Return the [x, y] coordinate for the center point of the cell that contains the specified text.  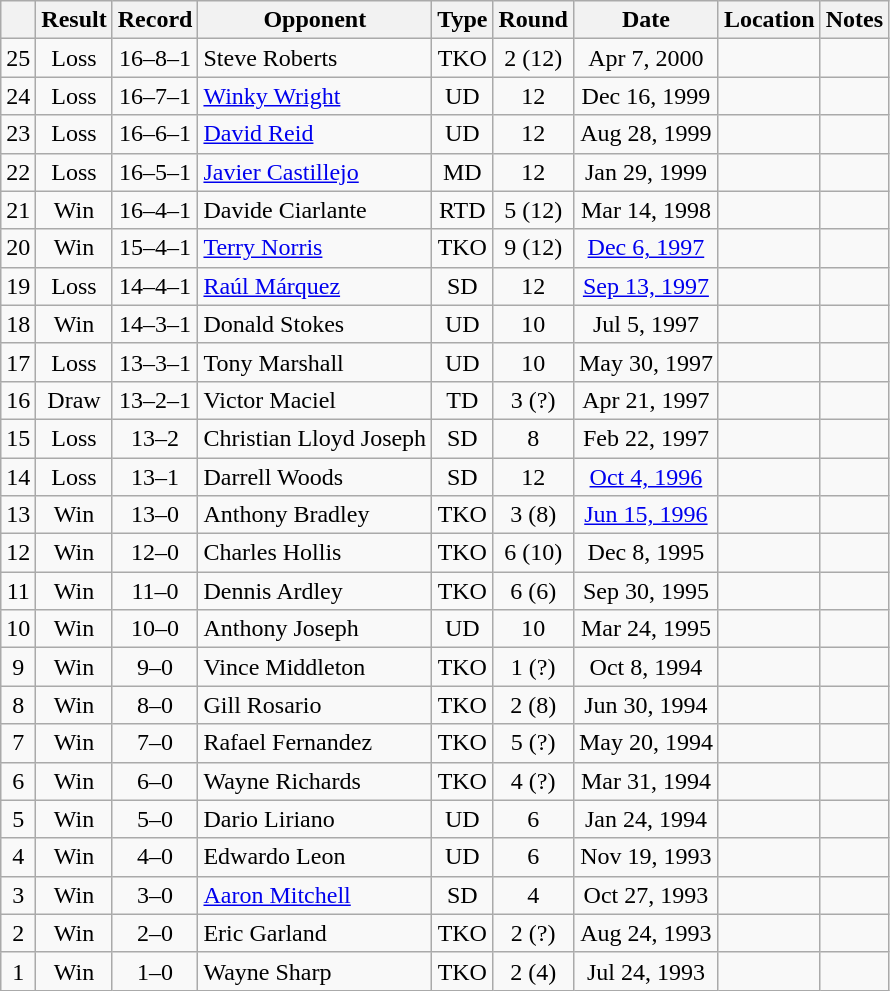
5–0 [155, 819]
15–4–1 [155, 248]
David Reid [315, 134]
5 (12) [533, 210]
Type [462, 20]
16 [18, 400]
13 [18, 515]
Raúl Márquez [315, 286]
May 20, 1994 [646, 743]
7–0 [155, 743]
23 [18, 134]
Oct 27, 1993 [646, 895]
Mar 31, 1994 [646, 781]
Feb 22, 1997 [646, 438]
16–5–1 [155, 172]
Jul 5, 1997 [646, 324]
12–0 [155, 553]
Oct 8, 1994 [646, 667]
Aug 28, 1999 [646, 134]
Anthony Bradley [315, 515]
2 (?) [533, 933]
9–0 [155, 667]
Result [74, 20]
3 [18, 895]
Wayne Richards [315, 781]
Mar 14, 1998 [646, 210]
11 [18, 591]
13–1 [155, 477]
Jan 29, 1999 [646, 172]
2–0 [155, 933]
Rafael Fernandez [315, 743]
Oct 4, 1996 [646, 477]
13–2–1 [155, 400]
Date [646, 20]
Gill Rosario [315, 705]
Edwardo Leon [315, 857]
2 [18, 933]
8–0 [155, 705]
Jun 15, 1996 [646, 515]
Sep 13, 1997 [646, 286]
24 [18, 96]
Darrell Woods [315, 477]
Steve Roberts [315, 58]
6 (6) [533, 591]
9 [18, 667]
1–0 [155, 971]
16–4–1 [155, 210]
13–0 [155, 515]
11–0 [155, 591]
Christian Lloyd Joseph [315, 438]
Charles Hollis [315, 553]
16–7–1 [155, 96]
Aaron Mitchell [315, 895]
Jun 30, 1994 [646, 705]
Record [155, 20]
Dec 16, 1999 [646, 96]
9 (12) [533, 248]
Apr 21, 1997 [646, 400]
2 (12) [533, 58]
MD [462, 172]
Donald Stokes [315, 324]
Winky Wright [315, 96]
21 [18, 210]
Round [533, 20]
3 (?) [533, 400]
Mar 24, 1995 [646, 629]
Apr 7, 2000 [646, 58]
Location [769, 20]
Dario Liriano [315, 819]
16–8–1 [155, 58]
Terry Norris [315, 248]
7 [18, 743]
Davide Ciarlante [315, 210]
Tony Marshall [315, 362]
Dec 8, 1995 [646, 553]
Dennis Ardley [315, 591]
Aug 24, 1993 [646, 933]
13–3–1 [155, 362]
1 [18, 971]
14–3–1 [155, 324]
Notes [854, 20]
17 [18, 362]
6–0 [155, 781]
Opponent [315, 20]
RTD [462, 210]
Anthony Joseph [315, 629]
Draw [74, 400]
14–4–1 [155, 286]
1 (?) [533, 667]
2 (8) [533, 705]
25 [18, 58]
5 [18, 819]
2 (4) [533, 971]
Jul 24, 1993 [646, 971]
4 (?) [533, 781]
10–0 [155, 629]
Eric Garland [315, 933]
Javier Castillejo [315, 172]
19 [18, 286]
Wayne Sharp [315, 971]
TD [462, 400]
May 30, 1997 [646, 362]
Jan 24, 1994 [646, 819]
5 (?) [533, 743]
13–2 [155, 438]
Victor Maciel [315, 400]
6 (10) [533, 553]
14 [18, 477]
Nov 19, 1993 [646, 857]
16–6–1 [155, 134]
Vince Middleton [315, 667]
15 [18, 438]
18 [18, 324]
4–0 [155, 857]
3–0 [155, 895]
22 [18, 172]
Dec 6, 1997 [646, 248]
20 [18, 248]
Sep 30, 1995 [646, 591]
3 (8) [533, 515]
